Extract the (X, Y) coordinate from the center of the cell holding the provided text.  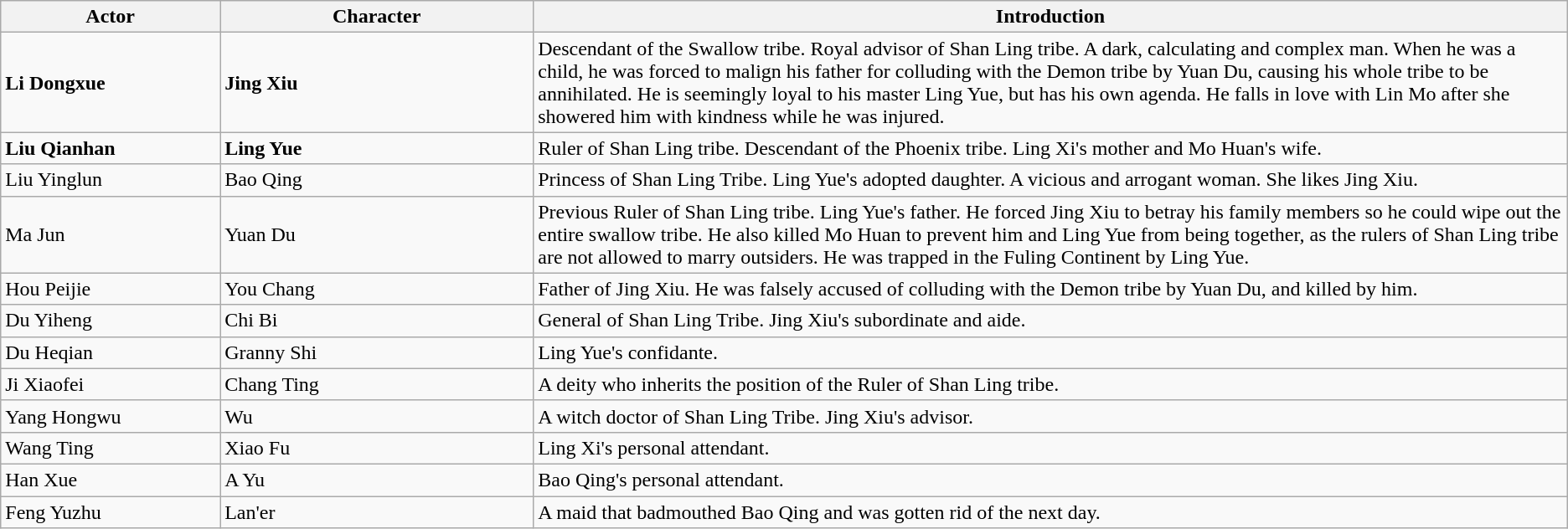
Li Dongxue (111, 82)
Han Xue (111, 480)
Chi Bi (377, 321)
Wang Ting (111, 448)
Ji Xiaofei (111, 384)
Xiao Fu (377, 448)
Father of Jing Xiu. He was falsely accused of colluding with the Demon tribe by Yuan Du, and killed by him. (1050, 289)
Yang Hongwu (111, 416)
Feng Yuzhu (111, 511)
Liu Qianhan (111, 148)
Lan'er (377, 511)
Princess of Shan Ling Tribe. Ling Yue's adopted daughter. A vicious and arrogant woman. She likes Jing Xiu. (1050, 180)
Granny Shi (377, 352)
General of Shan Ling Tribe. Jing Xiu's subordinate and aide. (1050, 321)
Liu Yinglun (111, 180)
Jing Xiu (377, 82)
Du Yiheng (111, 321)
Ruler of Shan Ling tribe. Descendant of the Phoenix tribe. Ling Xi's mother and Mo Huan's wife. (1050, 148)
Bao Qing (377, 180)
A witch doctor of Shan Ling Tribe. Jing Xiu's advisor. (1050, 416)
Ling Yue (377, 148)
A Yu (377, 480)
Ling Yue's confidante. (1050, 352)
You Chang (377, 289)
Chang Ting (377, 384)
Actor (111, 17)
A deity who inherits the position of the Ruler of Shan Ling tribe. (1050, 384)
Character (377, 17)
Hou Peijie (111, 289)
Bao Qing's personal attendant. (1050, 480)
Yuan Du (377, 234)
Introduction (1050, 17)
Wu (377, 416)
Du Heqian (111, 352)
Ling Xi's personal attendant. (1050, 448)
A maid that badmouthed Bao Qing and was gotten rid of the next day. (1050, 511)
Ma Jun (111, 234)
